Scan for the cell matching the given text and deliver its (X, Y) coordinate at center. 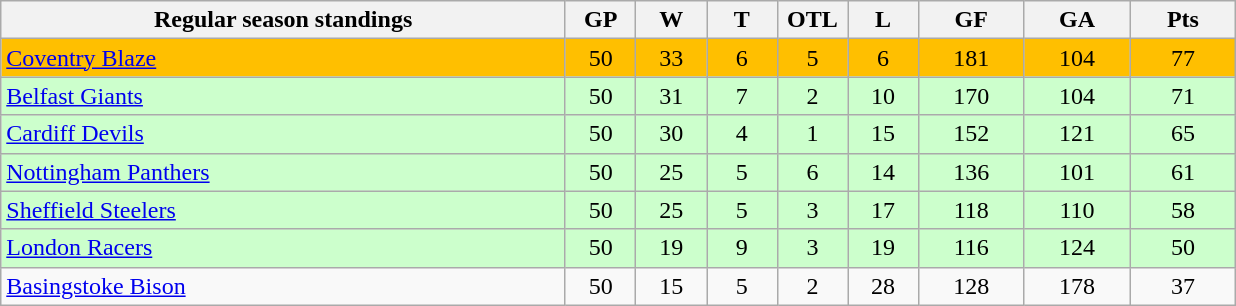
31 (672, 96)
61 (1183, 172)
30 (672, 134)
28 (884, 286)
33 (672, 58)
77 (1183, 58)
101 (1077, 172)
Coventry Blaze (284, 58)
W (672, 20)
London Racers (284, 248)
152 (971, 134)
110 (1077, 210)
71 (1183, 96)
Pts (1183, 20)
Regular season standings (284, 20)
4 (742, 134)
T (742, 20)
181 (971, 58)
Sheffield Steelers (284, 210)
Cardiff Devils (284, 134)
Basingstoke Bison (284, 286)
116 (971, 248)
Belfast Giants (284, 96)
L (884, 20)
GF (971, 20)
121 (1077, 134)
1 (812, 134)
37 (1183, 286)
7 (742, 96)
178 (1077, 286)
Nottingham Panthers (284, 172)
65 (1183, 134)
58 (1183, 210)
124 (1077, 248)
170 (971, 96)
10 (884, 96)
OTL (812, 20)
17 (884, 210)
136 (971, 172)
9 (742, 248)
GP (600, 20)
GA (1077, 20)
14 (884, 172)
128 (971, 286)
118 (971, 210)
